Determine the (X, Y) coordinate at the center of the cell enclosing the given text.  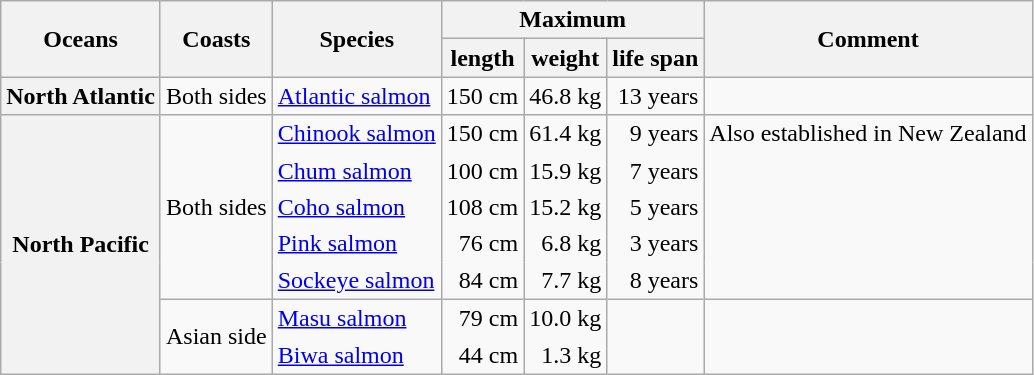
weight (566, 58)
Asian side (216, 336)
15.9 kg (566, 170)
84 cm (482, 280)
1.3 kg (566, 356)
Chum salmon (356, 170)
6.8 kg (566, 244)
44 cm (482, 356)
Species (356, 39)
Chinook salmon (356, 134)
7 years (656, 170)
76 cm (482, 244)
North Atlantic (81, 96)
3 years (656, 244)
79 cm (482, 318)
Comment (868, 39)
100 cm (482, 170)
Masu salmon (356, 318)
8 years (656, 280)
108 cm (482, 208)
Pink salmon (356, 244)
Maximum (572, 20)
North Pacific (81, 244)
15.2 kg (566, 208)
5 years (656, 208)
Atlantic salmon (356, 96)
Biwa salmon (356, 356)
46.8 kg (566, 96)
life span (656, 58)
Also established in New Zealand (868, 134)
Sockeye salmon (356, 280)
61.4 kg (566, 134)
Coasts (216, 39)
13 years (656, 96)
9 years (656, 134)
Oceans (81, 39)
7.7 kg (566, 280)
Coho salmon (356, 208)
10.0 kg (566, 318)
length (482, 58)
